Detect which cell encompasses the target text, then output its [x, y] center coordinate. 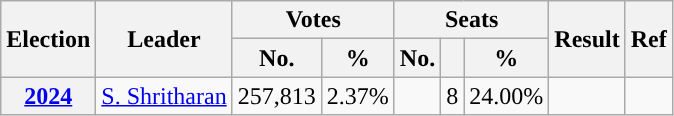
Election [48, 39]
257,813 [276, 96]
24.00% [506, 96]
Ref [648, 39]
Result [587, 39]
8 [452, 96]
Seats [472, 20]
S. Shritharan [164, 96]
Votes [313, 20]
2.37% [358, 96]
Leader [164, 39]
2024 [48, 96]
